Output the (x, y) coordinate of the center of the cell containing the given text.  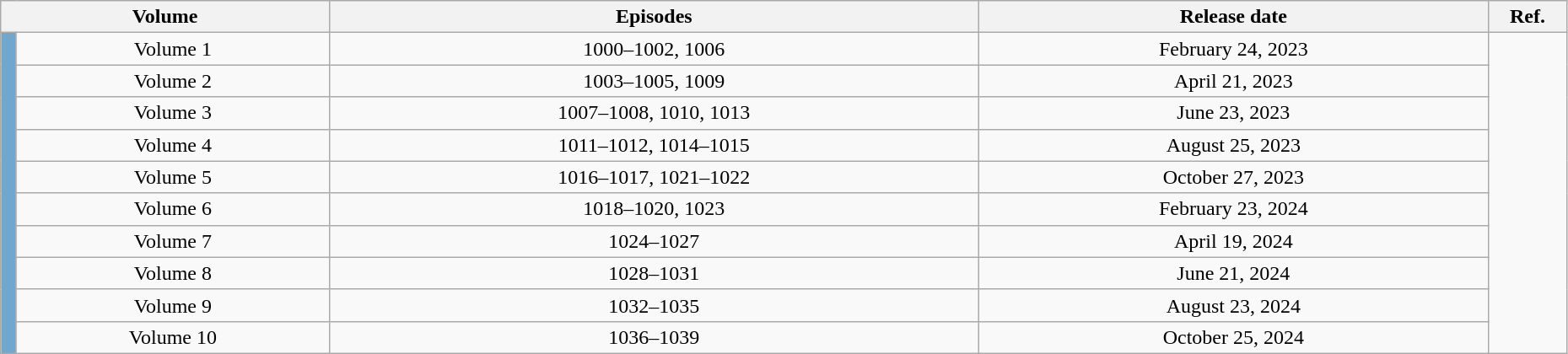
1036–1039 (654, 337)
June 21, 2024 (1233, 273)
June 23, 2023 (1233, 113)
1032–1035 (654, 305)
1007–1008, 1010, 1013 (654, 113)
Volume 4 (172, 145)
April 21, 2023 (1233, 81)
February 23, 2024 (1233, 209)
Episodes (654, 17)
Volume 8 (172, 273)
Volume 5 (172, 177)
1024–1027 (654, 241)
Volume 10 (172, 337)
1016–1017, 1021–1022 (654, 177)
Volume 7 (172, 241)
1028–1031 (654, 273)
Volume 2 (172, 81)
August 25, 2023 (1233, 145)
Volume 3 (172, 113)
Ref. (1528, 17)
Volume 1 (172, 49)
1011–1012, 1014–1015 (654, 145)
Release date (1233, 17)
1000–1002, 1006 (654, 49)
Volume 6 (172, 209)
October 25, 2024 (1233, 337)
1018–1020, 1023 (654, 209)
April 19, 2024 (1233, 241)
Volume 9 (172, 305)
Volume (165, 17)
October 27, 2023 (1233, 177)
1003–1005, 1009 (654, 81)
February 24, 2023 (1233, 49)
August 23, 2024 (1233, 305)
